Capture the cell that displays the provided text and extract its (X, Y) central coordinate. 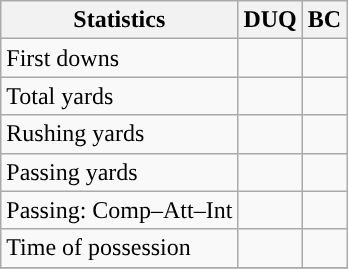
BC (324, 20)
Passing yards (120, 172)
Time of possession (120, 248)
Total yards (120, 96)
Rushing yards (120, 134)
First downs (120, 58)
Statistics (120, 20)
DUQ (270, 20)
Passing: Comp–Att–Int (120, 210)
